Extract the (X, Y) coordinate from the center of the cell holding the provided text.  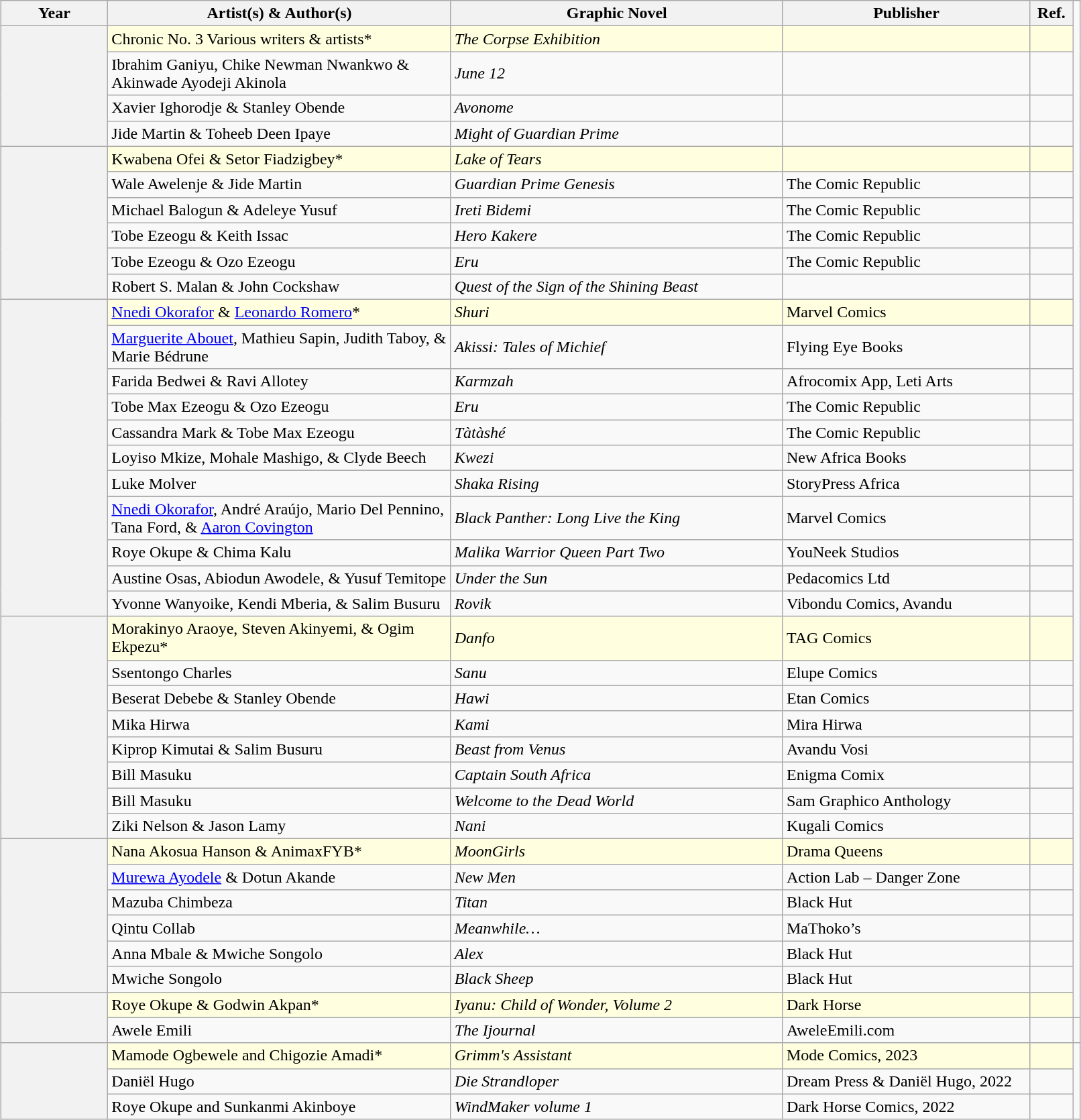
Flying Eye Books (906, 346)
Xavier Ighorodje & Stanley Obende (279, 108)
Etan Comics (906, 698)
Michael Balogun & Adeleye Yusuf (279, 210)
YouNeek Studios (906, 553)
Mira Hirwa (906, 724)
Hawi (617, 698)
WindMaker volume 1 (617, 1107)
Sanu (617, 673)
Morakinyo Araoye, Steven Akinyemi, & Ogim Ekpezu* (279, 638)
Robert S. Malan & John Cockshaw (279, 286)
Tobe Ezeogu & Ozo Ezeogu (279, 261)
Elupe Comics (906, 673)
Captain South Africa (617, 775)
Karmzah (617, 382)
June 12 (617, 74)
Kami (617, 724)
StoryPress Africa (906, 484)
Mamode Ogbewele and Chigozie Amadi* (279, 1056)
Ibrahim Ganiyu, Chike Newman Nwankwo & Akinwade Ayodeji Akinola (279, 74)
Ref. (1051, 13)
Dark Horse Comics, 2022 (906, 1107)
Welcome to the Dead World (617, 800)
MaThoko’s (906, 928)
Alex (617, 954)
The Ijournal (617, 1030)
Action Lab – Danger Zone (906, 877)
Tobe Ezeogu & Keith Issac (279, 235)
Graphic Novel (617, 13)
Under the Sun (617, 578)
Guardian Prime Genesis (617, 184)
Austine Osas, Abiodun Awodele, & Yusuf Temitope (279, 578)
Chronic No. 3 Various writers & artists* (279, 39)
Kugali Comics (906, 826)
Rovik (617, 604)
Mwiche Songolo (279, 979)
Nnedi Okorafor, André Araújo, Mario Del Pennino, Tana Ford, & Aaron Covington (279, 518)
Farida Bedwei & Ravi Allotey (279, 382)
Anna Mbale & Mwiche Songolo (279, 954)
Hero Kakere (617, 235)
Avandu Vosi (906, 749)
Wale Awelenje & Jide Martin (279, 184)
Dark Horse (906, 1005)
Yvonne Wanyoike, Kendi Mberia, & Salim Busuru (279, 604)
Jide Martin & Toheeb Deen Ipaye (279, 133)
Artist(s) & Author(s) (279, 13)
Marguerite Abouet, Mathieu Sapin, Judith Taboy, & Marie Bédrune (279, 346)
TAG Comics (906, 638)
Enigma Comix (906, 775)
New Men (617, 877)
Black Sheep (617, 979)
Dream Press & Daniël Hugo, 2022 (906, 1081)
Iyanu: Child of Wonder, Volume 2 (617, 1005)
AweleEmili.com (906, 1030)
Roye Okupe & Godwin Akpan* (279, 1005)
Drama Queens (906, 852)
Ziki Nelson & Jason Lamy (279, 826)
Afrocomix App, Leti Arts (906, 382)
Tàtàshé (617, 433)
Vibondu Comics, Avandu (906, 604)
Cassandra Mark & Tobe Max Ezeogu (279, 433)
Qintu Collab (279, 928)
Daniël Hugo (279, 1081)
Black Panther: Long Live the King (617, 518)
Mika Hirwa (279, 724)
Shaka Rising (617, 484)
Avonome (617, 108)
Tobe Max Ezeogu & Ozo Ezeogu (279, 407)
MoonGirls (617, 852)
Malika Warrior Queen Part Two (617, 553)
Meanwhile… (617, 928)
The Corpse Exhibition (617, 39)
Grimm's Assistant (617, 1056)
Mode Comics, 2023 (906, 1056)
Might of Guardian Prime (617, 133)
Luke Molver (279, 484)
Kwabena Ofei & Setor Fiadzigbey* (279, 159)
Beserat Debebe & Stanley Obende (279, 698)
Nani (617, 826)
Beast from Venus (617, 749)
Akissi: Tales of Michief (617, 346)
Year (54, 13)
Kiprop Kimutai & Salim Busuru (279, 749)
Publisher (906, 13)
Roye Okupe and Sunkanmi Akinboye (279, 1107)
Loyiso Mkize, Mohale Mashigo, & Clyde Beech (279, 458)
Kwezi (617, 458)
Die Strandloper (617, 1081)
New Africa Books (906, 458)
Roye Okupe & Chima Kalu (279, 553)
Ssentongo Charles (279, 673)
Sam Graphico Anthology (906, 800)
Nana Akosua Hanson & AnimaxFYB* (279, 852)
Shuri (617, 312)
Quest of the Sign of the Shining Beast (617, 286)
Danfo (617, 638)
Murewa Ayodele & Dotun Akande (279, 877)
Awele Emili (279, 1030)
Pedacomics Ltd (906, 578)
Mazuba Chimbeza (279, 903)
Lake of Tears (617, 159)
Titan (617, 903)
Nnedi Okorafor & Leonardo Romero* (279, 312)
Ireti Bidemi (617, 210)
